Return [X, Y] of the center of cell containing provided text 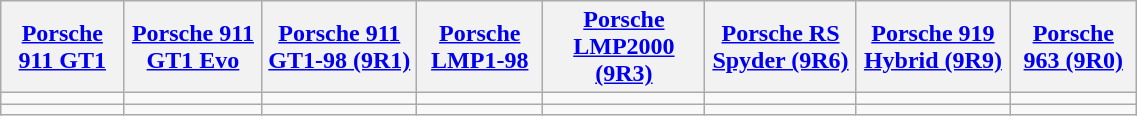
Porsche LMP2000 (9R3) [624, 47]
Porsche RS Spyder (9R6) [780, 47]
Porsche 963 (9R0) [1074, 47]
Porsche 911 GT1 Evo [193, 47]
Porsche 911 GT1 [62, 47]
Porsche LMP1-98 [480, 47]
Porsche 919 Hybrid (9R9) [933, 47]
Porsche 911 GT1-98 (9R1) [339, 47]
